Output the (x, y) coordinate of the center of the cell containing the given text.  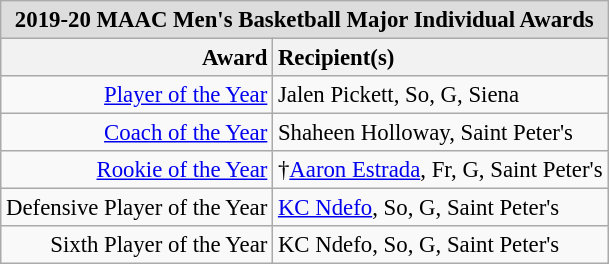
Rookie of the Year (137, 170)
Shaheen Holloway, Saint Peter's (440, 133)
Award (137, 58)
Recipient(s) (440, 58)
Sixth Player of the Year (137, 245)
Coach of the Year (137, 133)
Jalen Pickett, So, G, Siena (440, 95)
2019-20 MAAC Men's Basketball Major Individual Awards (304, 20)
†Aaron Estrada, Fr, G, Saint Peter's (440, 170)
Defensive Player of the Year (137, 208)
Player of the Year (137, 95)
